Identify which cell holds the provided text, then report its (X, Y) central coordinate. 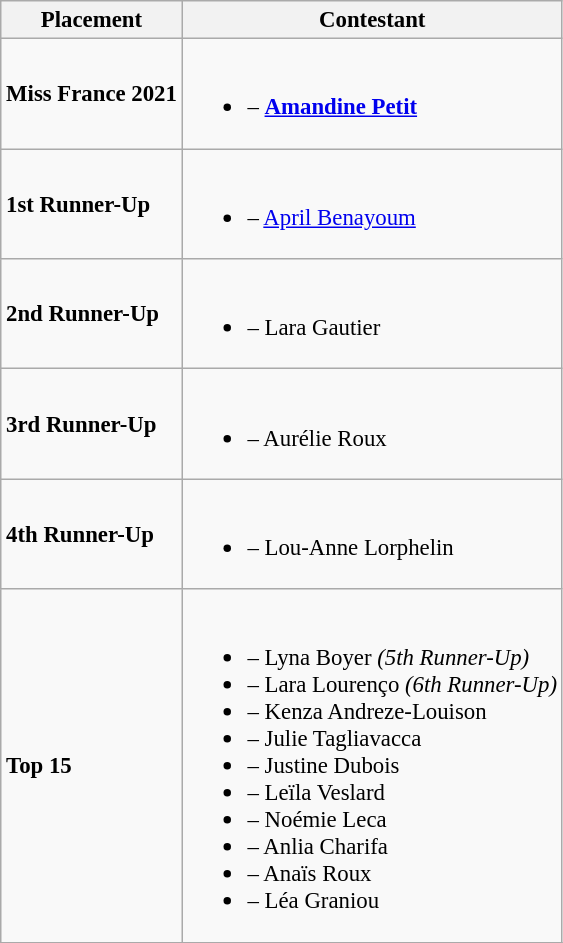
2nd Runner-Up (92, 314)
– Lou-Anne Lorphelin (372, 534)
– Amandine Petit (372, 94)
– Lara Gautier (372, 314)
Placement (92, 20)
– April Benayoum (372, 204)
– Aurélie Roux (372, 424)
Miss France 2021 (92, 94)
Contestant (372, 20)
1st Runner-Up (92, 204)
Top 15 (92, 766)
4th Runner-Up (92, 534)
3rd Runner-Up (92, 424)
